Locate the cell with the specified text and output its [x, y] center coordinate. 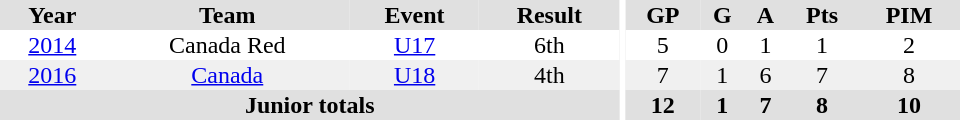
Result [549, 15]
Year [52, 15]
U17 [414, 45]
U18 [414, 75]
6th [549, 45]
GP [664, 15]
Canada Red [228, 45]
10 [909, 105]
6 [766, 75]
Canada [228, 75]
Team [228, 15]
0 [722, 45]
PIM [909, 15]
Junior totals [310, 105]
Pts [822, 15]
2016 [52, 75]
2 [909, 45]
12 [664, 105]
G [722, 15]
5 [664, 45]
A [766, 15]
2014 [52, 45]
Event [414, 15]
4th [549, 75]
